Capture the cell that displays the provided text and extract its (X, Y) central coordinate. 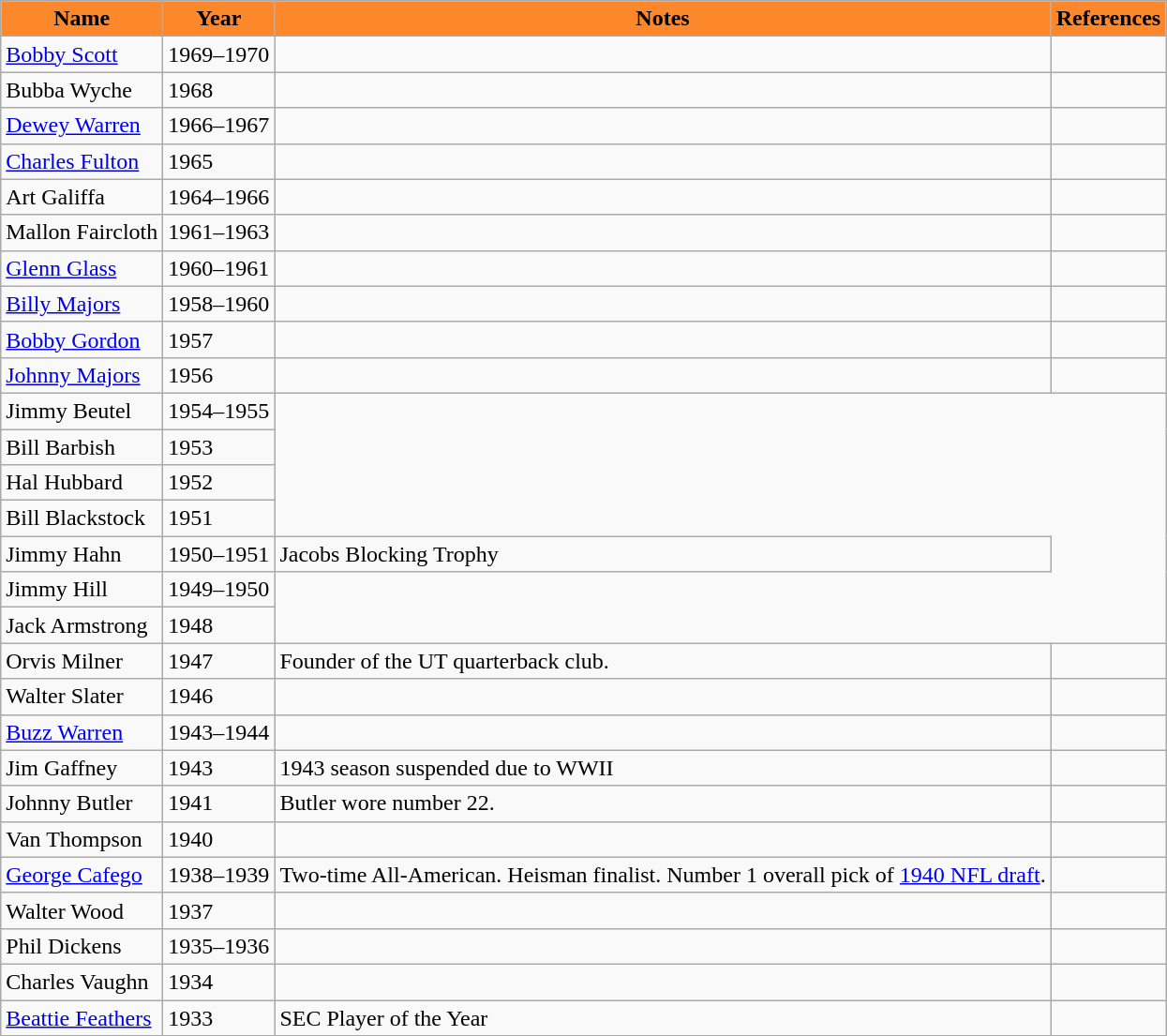
1957 (219, 339)
1960–1961 (219, 268)
1964–1966 (219, 197)
Charles Vaughn (82, 982)
Dewey Warren (82, 126)
Orvis Milner (82, 661)
George Cafego (82, 875)
Van Thompson (82, 839)
Name (82, 19)
Year (219, 19)
Jimmy Hahn (82, 554)
1947 (219, 661)
1951 (219, 518)
Mallon Faircloth (82, 233)
1943–1944 (219, 732)
1935–1936 (219, 946)
1950–1951 (219, 554)
Jimmy Hill (82, 590)
1948 (219, 625)
Jack Armstrong (82, 625)
Buzz Warren (82, 732)
Notes (663, 19)
Jacobs Blocking Trophy (663, 554)
1940 (219, 839)
Bobby Gordon (82, 339)
1946 (219, 697)
1965 (219, 161)
Billy Majors (82, 304)
1934 (219, 982)
1954–1955 (219, 411)
SEC Player of the Year (663, 1017)
Two-time All-American. Heisman finalist. Number 1 overall pick of 1940 NFL draft. (663, 875)
Glenn Glass (82, 268)
1941 (219, 803)
Bubba Wyche (82, 90)
1958–1960 (219, 304)
1953 (219, 447)
1933 (219, 1017)
1943 (219, 768)
1961–1963 (219, 233)
Walter Slater (82, 697)
Phil Dickens (82, 946)
Jim Gaffney (82, 768)
Johnny Butler (82, 803)
1968 (219, 90)
Bobby Scott (82, 54)
Founder of the UT quarterback club. (663, 661)
Johnny Majors (82, 375)
1937 (219, 910)
1969–1970 (219, 54)
Walter Wood (82, 910)
Art Galiffa (82, 197)
Charles Fulton (82, 161)
1938–1939 (219, 875)
Butler wore number 22. (663, 803)
1943 season suspended due to WWII (663, 768)
1956 (219, 375)
Hal Hubbard (82, 483)
Beattie Feathers (82, 1017)
Bill Blackstock (82, 518)
1952 (219, 483)
References (1108, 19)
Bill Barbish (82, 447)
1949–1950 (219, 590)
Jimmy Beutel (82, 411)
1966–1967 (219, 126)
